Locate the cell with the specified text and output its [x, y] center coordinate. 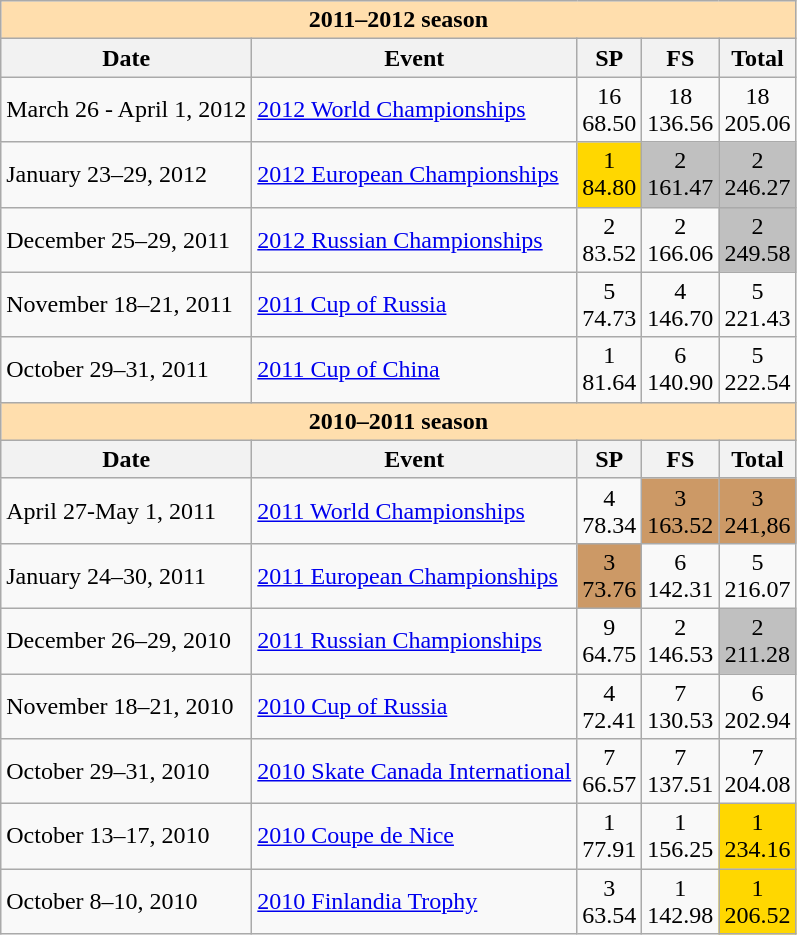
2011 Russian Championships [414, 640]
2 161.47 [680, 174]
1 84.80 [610, 174]
October 29–31, 2011 [126, 370]
October 29–31, 2010 [126, 772]
5 222.54 [758, 370]
2011 European Championships [414, 576]
18 205.06 [758, 110]
16 68.50 [610, 110]
4 78.34 [610, 510]
1 206.52 [758, 902]
1 156.25 [680, 836]
7 204.08 [758, 772]
2011 Cup of China [414, 370]
January 24–30, 2011 [126, 576]
2010 Finlandia Trophy [414, 902]
7 66.57 [610, 772]
2012 European Championships [414, 174]
March 26 - April 1, 2012 [126, 110]
18 136.56 [680, 110]
2011 Cup of Russia [414, 304]
3 163.52 [680, 510]
5 221.43 [758, 304]
November 18–21, 2011 [126, 304]
2012 World Championships [414, 110]
2 166.06 [680, 240]
1 81.64 [610, 370]
4 72.41 [610, 706]
2012 Russian Championships [414, 240]
2 211.28 [758, 640]
3 241,86 [758, 510]
2010 Coupe de Nice [414, 836]
7 137.51 [680, 772]
October 8–10, 2010 [126, 902]
4 146.70 [680, 304]
December 25–29, 2011 [126, 240]
2011–2012 season [398, 20]
1 77.91 [610, 836]
6 202.94 [758, 706]
December 26–29, 2010 [126, 640]
5 74.73 [610, 304]
7 130.53 [680, 706]
6 140.90 [680, 370]
2 83.52 [610, 240]
3 73.76 [610, 576]
April 27-May 1, 2011 [126, 510]
5 216.07 [758, 576]
2 246.27 [758, 174]
2 249.58 [758, 240]
2 146.53 [680, 640]
October 13–17, 2010 [126, 836]
9 64.75 [610, 640]
2010–2011 season [398, 421]
1 142.98 [680, 902]
1 234.16 [758, 836]
January 23–29, 2012 [126, 174]
2011 World Championships [414, 510]
3 63.54 [610, 902]
2010 Cup of Russia [414, 706]
2010 Skate Canada International [414, 772]
6 142.31 [680, 576]
November 18–21, 2010 [126, 706]
